Capture the cell that displays the provided text and extract its (X, Y) central coordinate. 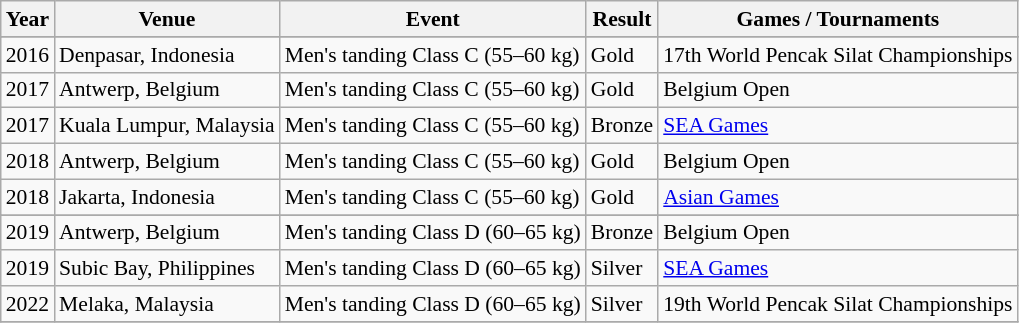
Melaka, Malaysia (167, 304)
Asian Games (838, 197)
Subic Bay, Philippines (167, 269)
Event (433, 19)
Jakarta, Indonesia (167, 197)
Games / Tournaments (838, 19)
Venue (167, 19)
Kuala Lumpur, Malaysia (167, 126)
Year (28, 19)
19th World Pencak Silat Championships (838, 304)
2016 (28, 55)
Denpasar, Indonesia (167, 55)
Result (622, 19)
17th World Pencak Silat Championships (838, 55)
2022 (28, 304)
